Provide the [X, Y] coordinate of the cell's center where the given text is located.  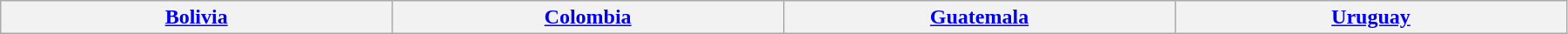
Colombia [588, 17]
Guatemala [980, 17]
Bolivia [197, 17]
Uruguay [1370, 17]
